Search for the cell housing the specified text and yield its (X, Y) center coordinate. 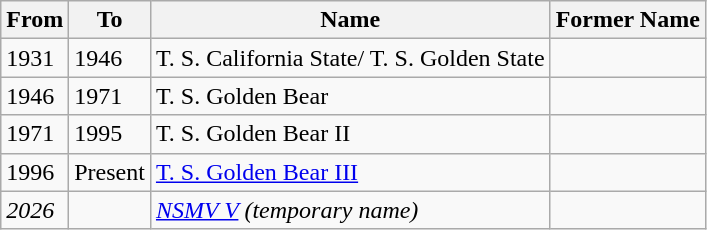
NSMV V (temporary name) (350, 210)
Name (350, 20)
1995 (110, 134)
T. S. California State/ T. S. Golden State (350, 58)
Former Name (628, 20)
1931 (35, 58)
From (35, 20)
2026 (35, 210)
T. S. Golden Bear (350, 96)
Present (110, 172)
T. S. Golden Bear II (350, 134)
1996 (35, 172)
T. S. Golden Bear III (350, 172)
To (110, 20)
